Determine the [x, y] coordinate at the center of the cell enclosing the given text.  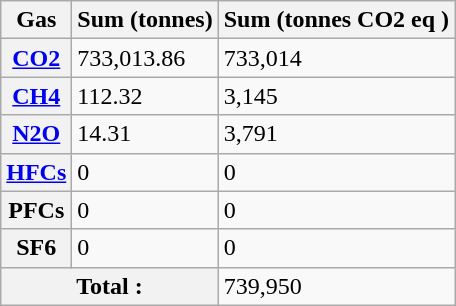
CH4 [36, 96]
N2O [36, 134]
PFCs [36, 210]
3,791 [336, 134]
Gas [36, 20]
3,145 [336, 96]
14.31 [145, 134]
Sum (tonnes CO2 eq ) [336, 20]
HFCs [36, 172]
733,013.86 [145, 58]
112.32 [145, 96]
SF6 [36, 248]
Sum (tonnes) [145, 20]
CO2 [36, 58]
733,014 [336, 58]
Total : [110, 286]
739,950 [336, 286]
